From the cell containing the given text, extract its center point as [X, Y] coordinate. 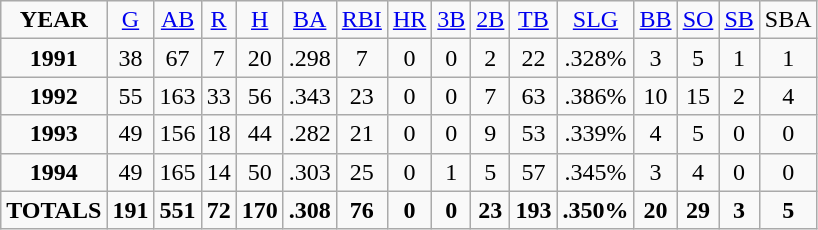
BA [310, 20]
YEAR [54, 20]
1991 [54, 58]
25 [362, 172]
1994 [54, 172]
R [218, 20]
2B [490, 20]
50 [260, 172]
22 [534, 58]
.308 [310, 210]
SLG [596, 20]
14 [218, 172]
57 [534, 172]
10 [656, 96]
63 [534, 96]
SBA [788, 20]
55 [130, 96]
156 [178, 134]
H [260, 20]
.343 [310, 96]
9 [490, 134]
29 [698, 210]
1992 [54, 96]
56 [260, 96]
.298 [310, 58]
.282 [310, 134]
1993 [54, 134]
18 [218, 134]
191 [130, 210]
21 [362, 134]
15 [698, 96]
TB [534, 20]
3B [452, 20]
BB [656, 20]
165 [178, 172]
67 [178, 58]
76 [362, 210]
AB [178, 20]
G [130, 20]
551 [178, 210]
SB [739, 20]
HR [409, 20]
.386% [596, 96]
170 [260, 210]
163 [178, 96]
193 [534, 210]
.350% [596, 210]
.303 [310, 172]
.345% [596, 172]
72 [218, 210]
SO [698, 20]
53 [534, 134]
33 [218, 96]
38 [130, 58]
.328% [596, 58]
.339% [596, 134]
TOTALS [54, 210]
RBI [362, 20]
44 [260, 134]
